Detect which cell encompasses the target text, then output its [X, Y] center coordinate. 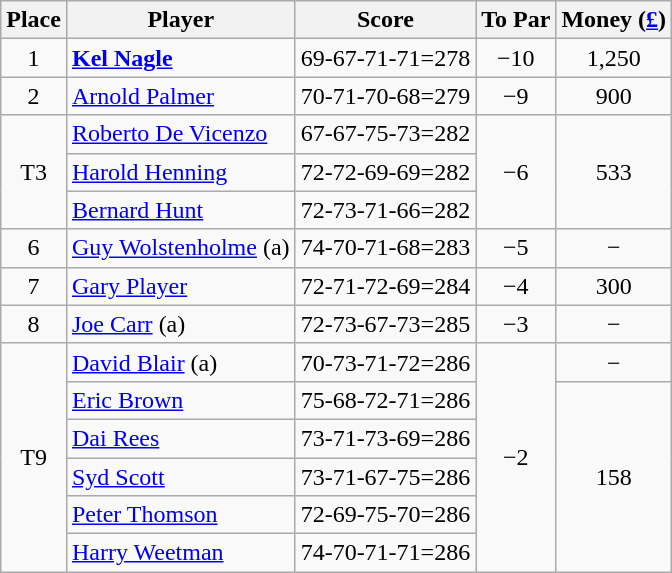
Place [34, 20]
Arnold Palmer [180, 96]
T3 [34, 172]
72-72-69-69=282 [386, 172]
74-70-71-68=283 [386, 248]
1 [34, 58]
Eric Brown [180, 400]
73-71-73-69=286 [386, 438]
Money (£) [614, 20]
75-68-72-71=286 [386, 400]
−9 [516, 96]
−5 [516, 248]
David Blair (a) [180, 362]
Kel Nagle [180, 58]
Harold Henning [180, 172]
Player [180, 20]
Joe Carr (a) [180, 324]
158 [614, 476]
72-71-72-69=284 [386, 286]
900 [614, 96]
7 [34, 286]
Harry Weetman [180, 553]
T9 [34, 457]
Dai Rees [180, 438]
8 [34, 324]
−10 [516, 58]
300 [614, 286]
−4 [516, 286]
Gary Player [180, 286]
70-71-70-68=279 [386, 96]
72-73-67-73=285 [386, 324]
69-67-71-71=278 [386, 58]
73-71-67-75=286 [386, 477]
6 [34, 248]
72-69-75-70=286 [386, 515]
Guy Wolstenholme (a) [180, 248]
Peter Thomson [180, 515]
−2 [516, 457]
67-67-75-73=282 [386, 134]
74-70-71-71=286 [386, 553]
70-73-71-72=286 [386, 362]
72-73-71-66=282 [386, 210]
Syd Scott [180, 477]
−3 [516, 324]
−6 [516, 172]
Score [386, 20]
2 [34, 96]
Bernard Hunt [180, 210]
Roberto De Vicenzo [180, 134]
To Par [516, 20]
1,250 [614, 58]
533 [614, 172]
